Find where the given text appears and provide that cell's center as (x, y) coordinate. 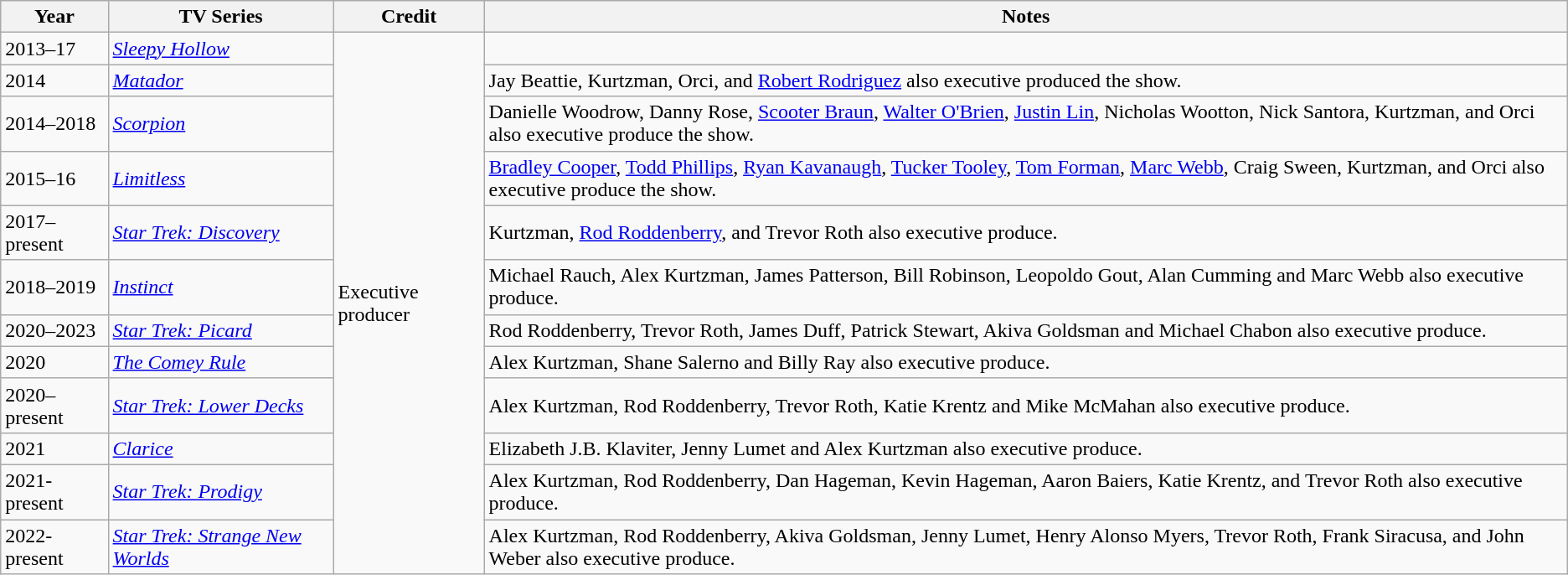
The Comey Rule (221, 362)
Alex Kurtzman, Rod Roddenberry, Dan Hageman, Kevin Hageman, Aaron Baiers, Katie Krentz, and Trevor Roth also executive produce. (1025, 491)
Star Trek: Discovery (221, 233)
2021 (54, 448)
Sleepy Hollow (221, 49)
2021-present (54, 491)
Matador (221, 80)
2017–present (54, 233)
Bradley Cooper, Todd Phillips, Ryan Kavanaugh, Tucker Tooley, Tom Forman, Marc Webb, Craig Sween, Kurtzman, and Orci also executive produce the show. (1025, 178)
Star Trek: Prodigy (221, 491)
Instinct (221, 287)
Notes (1025, 17)
Jay Beattie, Kurtzman, Orci, and Robert Rodriguez also executive produced the show. (1025, 80)
2013–17 (54, 49)
2020–present (54, 406)
Limitless (221, 178)
Star Trek: Strange New Worlds (221, 547)
Kurtzman, Rod Roddenberry, and Trevor Roth also executive produce. (1025, 233)
Michael Rauch, Alex Kurtzman, James Patterson, Bill Robinson, Leopoldo Gout, Alan Cumming and Marc Webb also executive produce. (1025, 287)
2015–16 (54, 178)
Alex Kurtzman, Rod Roddenberry, Trevor Roth, Katie Krentz and Mike McMahan also executive produce. (1025, 406)
TV Series (221, 17)
2014–2018 (54, 124)
Star Trek: Picard (221, 330)
2020–2023 (54, 330)
Scorpion (221, 124)
Credit (409, 17)
Clarice (221, 448)
2020 (54, 362)
2014 (54, 80)
Alex Kurtzman, Rod Roddenberry, Akiva Goldsman, Jenny Lumet, Henry Alonso Myers, Trevor Roth, Frank Siracusa, and John Weber also executive produce. (1025, 547)
2022-present (54, 547)
Alex Kurtzman, Shane Salerno and Billy Ray also executive produce. (1025, 362)
Executive producer (409, 303)
Elizabeth J.B. Klaviter, Jenny Lumet and Alex Kurtzman also executive produce. (1025, 448)
2018–2019 (54, 287)
Star Trek: Lower Decks (221, 406)
Year (54, 17)
Rod Roddenberry, Trevor Roth, James Duff, Patrick Stewart, Akiva Goldsman and Michael Chabon also executive produce. (1025, 330)
